Search for the cell housing the specified text and yield its (X, Y) center coordinate. 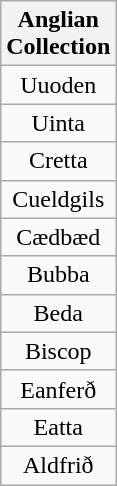
Cretta (58, 161)
Biscop (58, 351)
Aldfrið (58, 465)
Eatta (58, 427)
Cædbæd (58, 237)
Uuoden (58, 85)
Cueldgils (58, 199)
Uinta (58, 123)
Beda (58, 313)
AnglianCollection (58, 34)
Eanferð (58, 389)
Bubba (58, 275)
